Identify which cell holds the provided text, then report its [x, y] central coordinate. 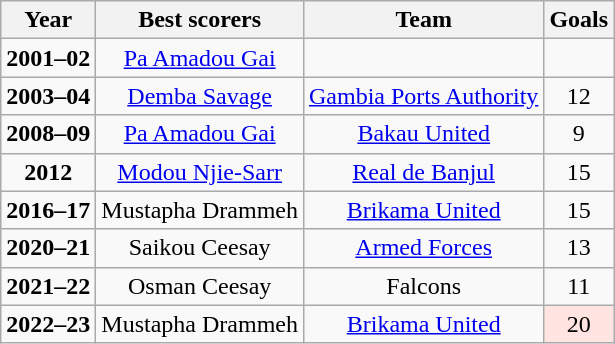
Team [423, 20]
2016–17 [48, 210]
Demba Savage [200, 96]
11 [579, 286]
2021–22 [48, 286]
12 [579, 96]
2012 [48, 172]
20 [579, 324]
Saikou Ceesay [200, 248]
Falcons [423, 286]
Armed Forces [423, 248]
2003–04 [48, 96]
9 [579, 134]
Modou Njie-Sarr [200, 172]
2001–02 [48, 58]
Gambia Ports Authority [423, 96]
13 [579, 248]
2022–23 [48, 324]
2020–21 [48, 248]
Real de Banjul [423, 172]
2008–09 [48, 134]
Best scorers [200, 20]
Goals [579, 20]
Osman Ceesay [200, 286]
Bakau United [423, 134]
Year [48, 20]
